Return the (x, y) coordinate for the center point of the cell that contains the specified text.  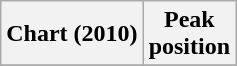
Peakposition (189, 34)
Chart (2010) (72, 34)
